Search for the cell housing the specified text and yield its [X, Y] center coordinate. 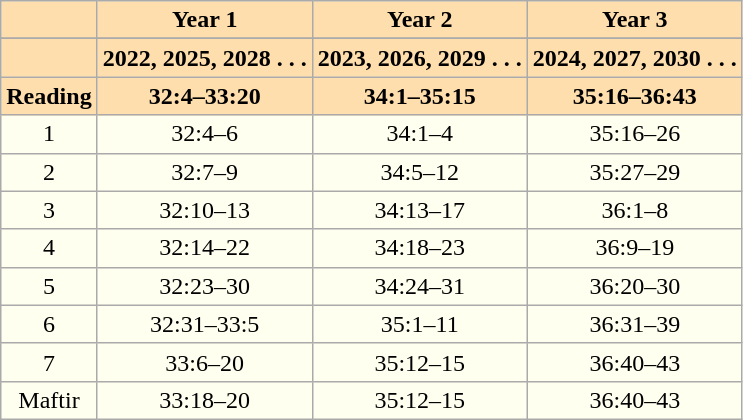
32:4–6 [204, 134]
6 [49, 324]
2 [49, 172]
2022, 2025, 2028 . . . [204, 58]
34:18–23 [420, 248]
36:9–19 [634, 248]
32:14–22 [204, 248]
33:6–20 [204, 362]
32:31–33:5 [204, 324]
36:31–39 [634, 324]
36:1–8 [634, 210]
34:24–31 [420, 286]
32:23–30 [204, 286]
35:16–26 [634, 134]
32:7–9 [204, 172]
Year 2 [420, 20]
3 [49, 210]
4 [49, 248]
36:20–30 [634, 286]
Maftir [49, 400]
Reading [49, 96]
33:18–20 [204, 400]
34:1–4 [420, 134]
32:10–13 [204, 210]
35:16–36:43 [634, 96]
5 [49, 286]
1 [49, 134]
2023, 2026, 2029 . . . [420, 58]
7 [49, 362]
Year 1 [204, 20]
34:13–17 [420, 210]
34:5–12 [420, 172]
34:1–35:15 [420, 96]
2024, 2027, 2030 . . . [634, 58]
35:1–11 [420, 324]
35:27–29 [634, 172]
Year 3 [634, 20]
32:4–33:20 [204, 96]
